Determine the (x, y) coordinate at the center of the cell enclosing the given text.  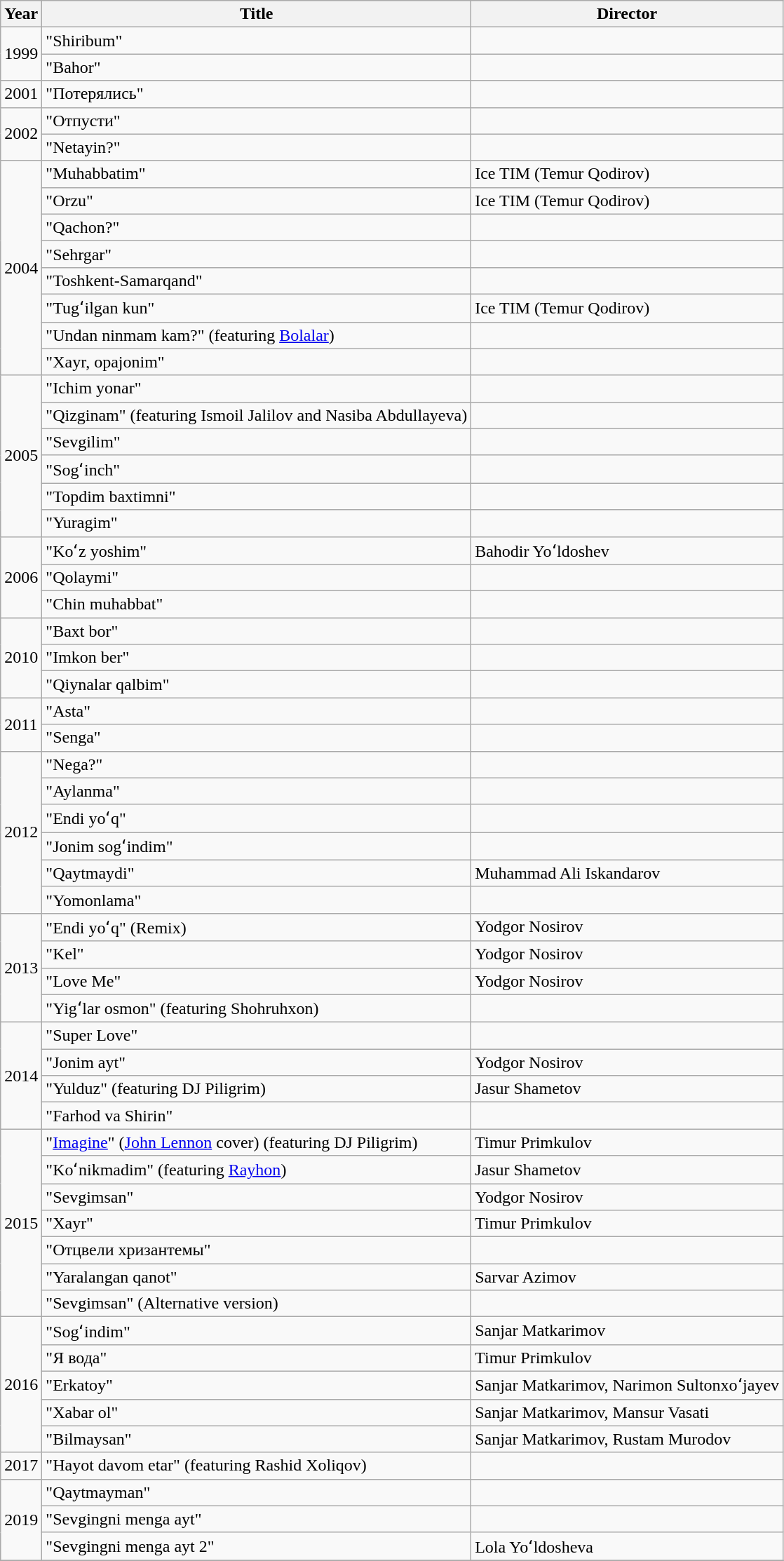
"Asta" (257, 711)
"Aylanma" (257, 791)
"Muhabbatim" (257, 174)
"Sogʻindim" (257, 1331)
"Yuragim" (257, 523)
"Bahor" (257, 67)
"Qaytmayman" (257, 1492)
Sanjar Matkarimov, Mansur Vasati (627, 1412)
"Yigʻlar osmon" (featuring Shohruhxon) (257, 1008)
"Ichim yonar" (257, 388)
"Hayot davom etar" (featuring Rashid Xoliqov) (257, 1466)
"Отцвели хризантемы" (257, 1250)
"Jonim ayt" (257, 1062)
Sanjar Matkarimov, Rustam Murodov (627, 1439)
2010 (21, 658)
Muhammad Ali Iskandarov (627, 873)
"Super Love" (257, 1036)
"Love Me" (257, 981)
2011 (21, 724)
"Потерялись" (257, 94)
"Sevgingni menga ayt 2" (257, 1546)
"Endi yoʻq" (Remix) (257, 927)
"Xayr" (257, 1224)
"Koʻz yoshim" (257, 550)
"Я вода" (257, 1358)
"Qizginam" (featuring Ismoil Jalilov and Nasiba Abdullayeva) (257, 415)
"Yulduz" (featuring DJ Piligrim) (257, 1089)
"Yomonlama" (257, 900)
"Sevgimsan" (257, 1197)
2005 (21, 456)
Sanjar Matkarimov, Narimon Sultonxoʻjayev (627, 1385)
"Koʻnikmadim" (featuring Rayhon) (257, 1170)
"Tugʻilgan kun" (257, 308)
Bahodir Yoʻldoshev (627, 550)
"Shiribum" (257, 41)
"Erkatoy" (257, 1385)
"Toshkent-Samarqand" (257, 281)
"Bilmaysan" (257, 1439)
"Sevgingni menga ayt" (257, 1519)
Sanjar Matkarimov (627, 1331)
"Kel" (257, 954)
Lola Yoʻldosheva (627, 1546)
Sarvar Azimov (627, 1277)
"Qaytmaydi" (257, 873)
2019 (21, 1520)
"Endi yoʻq" (257, 818)
"Farhod va Shirin" (257, 1116)
2015 (21, 1223)
"Chin muhabbat" (257, 604)
Title (257, 14)
"Sevgimsan" (Alternative version) (257, 1304)
"Jonim sogʻindim" (257, 846)
"Imagine" (John Lennon cover) (featuring DJ Piligrim) (257, 1142)
"Xayr, opajonim" (257, 362)
"Qolaymi" (257, 578)
"Imkon ber" (257, 658)
2001 (21, 94)
"Orzu" (257, 201)
"Undan ninmam kam?" (featuring Bolalar) (257, 335)
2006 (21, 577)
"Sehrgar" (257, 254)
2002 (21, 134)
1999 (21, 54)
"Qachon?" (257, 227)
2004 (21, 268)
2016 (21, 1384)
"Nega?" (257, 764)
"Отпусти" (257, 121)
"Yaralangan qanot" (257, 1277)
2012 (21, 832)
"Sevgilim" (257, 442)
Year (21, 14)
Director (627, 14)
2014 (21, 1076)
"Netayin?" (257, 147)
"Baxt bor" (257, 631)
"Senga" (257, 738)
2017 (21, 1466)
2013 (21, 968)
"Xabar ol" (257, 1412)
"Topdim baxtimni" (257, 496)
"Sogʻinch" (257, 469)
"Qiynalar qalbim" (257, 684)
